Detect which cell encompasses the target text, then output its (x, y) center coordinate. 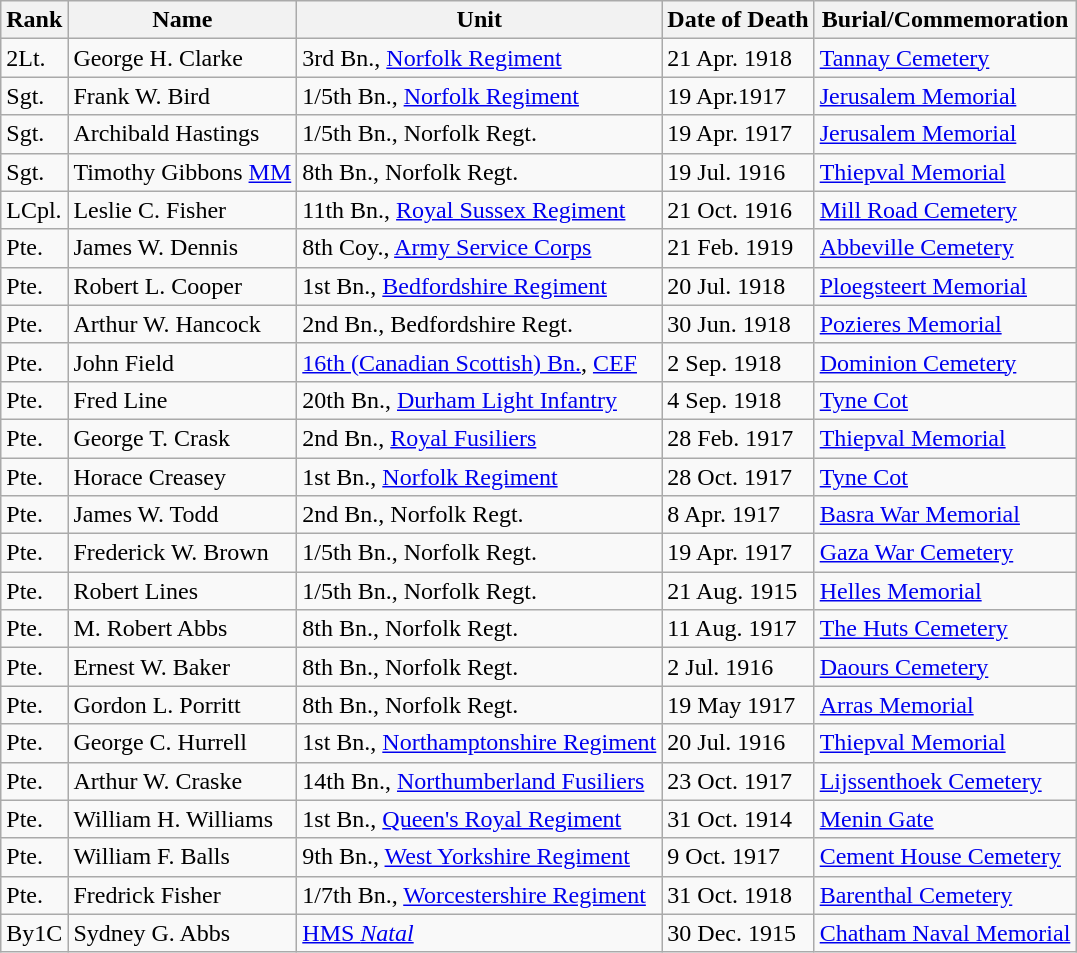
1/7th Bn., Worcestershire Regiment (480, 895)
19 May 1917 (738, 705)
23 Oct. 1917 (738, 781)
3rd Bn., Norfolk Regiment (480, 58)
M. Robert Abbs (182, 629)
William F. Balls (182, 857)
Menin Gate (945, 819)
Chatham Naval Memorial (945, 933)
8th Coy., Army Service Corps (480, 248)
8 Apr. 1917 (738, 515)
9 Oct. 1917 (738, 857)
Pozieres Memorial (945, 324)
4 Sep. 1918 (738, 400)
James W. Todd (182, 515)
Daours Cemetery (945, 667)
1st Bn., Bedfordshire Regiment (480, 286)
James W. Dennis (182, 248)
2nd Bn., Bedfordshire Regt. (480, 324)
Archibald Hastings (182, 134)
Arthur W. Hancock (182, 324)
Leslie C. Fisher (182, 210)
Helles Memorial (945, 591)
John Field (182, 362)
Sydney G. Abbs (182, 933)
Lijssenthoek Cemetery (945, 781)
Rank (34, 20)
31 Oct. 1914 (738, 819)
Unit (480, 20)
1st Bn., Queen's Royal Regiment (480, 819)
Name (182, 20)
Basra War Memorial (945, 515)
Barenthal Cemetery (945, 895)
28 Oct. 1917 (738, 477)
George H. Clarke (182, 58)
Frank W. Bird (182, 96)
19 Apr.1917 (738, 96)
1/5th Bn., Norfolk Regiment (480, 96)
Arras Memorial (945, 705)
20 Jul. 1918 (738, 286)
30 Dec. 1915 (738, 933)
Dominion Cemetery (945, 362)
Gordon L. Porritt (182, 705)
2nd Bn., Royal Fusiliers (480, 438)
2Lt. (34, 58)
Date of Death (738, 20)
Timothy Gibbons MM (182, 172)
Arthur W. Craske (182, 781)
Robert L. Cooper (182, 286)
Mill Road Cemetery (945, 210)
1st Bn., Northamptonshire Regiment (480, 743)
1st Bn., Norfolk Regiment (480, 477)
Cement House Cemetery (945, 857)
Tannay Cemetery (945, 58)
19 Jul. 1916 (738, 172)
16th (Canadian Scottish) Bn., CEF (480, 362)
30 Jun. 1918 (738, 324)
9th Bn., West Yorkshire Regiment (480, 857)
20 Jul. 1916 (738, 743)
Abbeville Cemetery (945, 248)
Frederick W. Brown (182, 553)
28 Feb. 1917 (738, 438)
21 Aug. 1915 (738, 591)
Fred Line (182, 400)
William H. Williams (182, 819)
By1C (34, 933)
Gaza War Cemetery (945, 553)
21 Oct. 1916 (738, 210)
George C. Hurrell (182, 743)
The Huts Cemetery (945, 629)
Burial/Commemoration (945, 20)
2 Sep. 1918 (738, 362)
HMS Natal (480, 933)
Fredrick Fisher (182, 895)
31 Oct. 1918 (738, 895)
21 Apr. 1918 (738, 58)
George T. Crask (182, 438)
Horace Creasey (182, 477)
Ploegsteert Memorial (945, 286)
Ernest W. Baker (182, 667)
2nd Bn., Norfolk Regt. (480, 515)
14th Bn., Northumberland Fusiliers (480, 781)
2 Jul. 1916 (738, 667)
11th Bn., Royal Sussex Regiment (480, 210)
Robert Lines (182, 591)
LCpl. (34, 210)
20th Bn., Durham Light Infantry (480, 400)
21 Feb. 1919 (738, 248)
11 Aug. 1917 (738, 629)
